From the cell containing the given text, extract its center point as (x, y) coordinate. 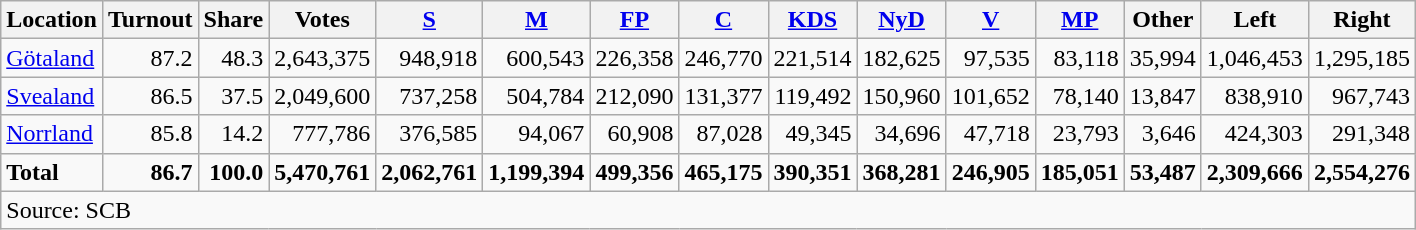
967,743 (1362, 96)
226,358 (634, 58)
221,514 (812, 58)
Other (1162, 20)
465,175 (724, 172)
53,487 (1162, 172)
FP (634, 20)
Share (234, 20)
M (536, 20)
2,062,761 (430, 172)
3,646 (1162, 134)
390,351 (812, 172)
Votes (322, 20)
246,770 (724, 58)
86.5 (150, 96)
777,786 (322, 134)
504,784 (536, 96)
Turnout (150, 20)
Location (52, 20)
5,470,761 (322, 172)
376,585 (430, 134)
60,908 (634, 134)
150,960 (902, 96)
Svealand (52, 96)
86.7 (150, 172)
212,090 (634, 96)
MP (1080, 20)
94,067 (536, 134)
2,309,666 (1254, 172)
Norrland (52, 134)
100.0 (234, 172)
KDS (812, 20)
87.2 (150, 58)
948,918 (430, 58)
NyD (902, 20)
291,348 (1362, 134)
246,905 (990, 172)
35,994 (1162, 58)
Right (1362, 20)
2,643,375 (322, 58)
83,118 (1080, 58)
2,554,276 (1362, 172)
14.2 (234, 134)
47,718 (990, 134)
1,046,453 (1254, 58)
87,028 (724, 134)
C (724, 20)
V (990, 20)
185,051 (1080, 172)
1,295,185 (1362, 58)
499,356 (634, 172)
1,199,394 (536, 172)
Left (1254, 20)
737,258 (430, 96)
838,910 (1254, 96)
424,303 (1254, 134)
182,625 (902, 58)
48.3 (234, 58)
Source: SCB (708, 210)
368,281 (902, 172)
101,652 (990, 96)
Götaland (52, 58)
131,377 (724, 96)
34,696 (902, 134)
Total (52, 172)
97,535 (990, 58)
600,543 (536, 58)
78,140 (1080, 96)
85.8 (150, 134)
S (430, 20)
119,492 (812, 96)
23,793 (1080, 134)
13,847 (1162, 96)
2,049,600 (322, 96)
37.5 (234, 96)
49,345 (812, 134)
